Detect which cell encompasses the target text, then output its [X, Y] center coordinate. 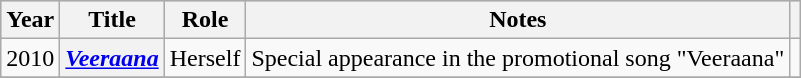
Special appearance in the promotional song "Veeraana" [518, 58]
Title [112, 20]
Role [205, 20]
Veeraana [112, 58]
Year [30, 20]
Notes [518, 20]
Herself [205, 58]
2010 [30, 58]
